Locate the cell with the specified text and output its [X, Y] center coordinate. 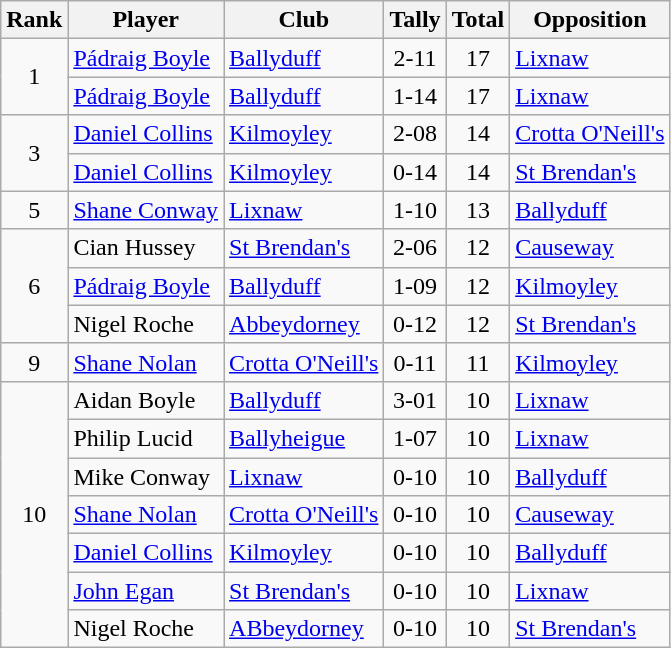
6 [34, 286]
Player [146, 20]
Mike Conway [146, 477]
1-10 [415, 210]
Total [478, 20]
0-14 [415, 172]
2-08 [415, 134]
1-07 [415, 438]
Opposition [590, 20]
9 [34, 362]
5 [34, 210]
2-06 [415, 248]
1 [34, 77]
John Egan [146, 591]
Aidan Boyle [146, 400]
Rank [34, 20]
Cian Hussey [146, 248]
ABbeydorney [304, 629]
13 [478, 210]
0-12 [415, 324]
Abbeydorney [304, 324]
Ballyheigue [304, 438]
Philip Lucid [146, 438]
1-09 [415, 286]
3 [34, 153]
Tally [415, 20]
2-11 [415, 58]
Club [304, 20]
3-01 [415, 400]
0-11 [415, 362]
11 [478, 362]
Shane Conway [146, 210]
1-14 [415, 96]
